Locate the cell with the specified text and output its (x, y) center coordinate. 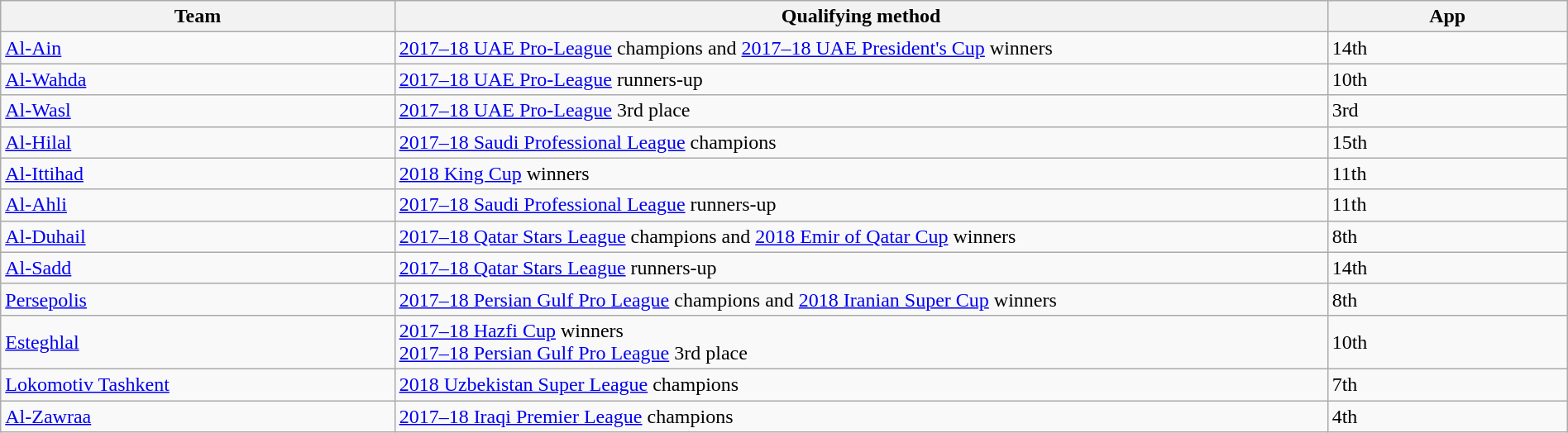
Al-Wahda (198, 79)
2017–18 Persian Gulf Pro League champions and 2018 Iranian Super Cup winners (861, 299)
Qualifying method (861, 17)
3rd (1447, 111)
2017–18 UAE Pro-League runners-up (861, 79)
2017–18 UAE Pro-League champions and 2017–18 UAE President's Cup winners (861, 48)
2017–18 Qatar Stars League runners-up (861, 268)
App (1447, 17)
Lokomotiv Tashkent (198, 384)
2017–18 Qatar Stars League champions and 2018 Emir of Qatar Cup winners (861, 236)
Al-Hilal (198, 142)
Persepolis (198, 299)
2018 Uzbekistan Super League champions (861, 384)
Esteghlal (198, 342)
Al-Wasl (198, 111)
2018 King Cup winners (861, 174)
Al-Duhail (198, 236)
15th (1447, 142)
2017–18 UAE Pro-League 3rd place (861, 111)
Al-Zawraa (198, 416)
2017–18 Iraqi Premier League champions (861, 416)
Al-Ahli (198, 205)
Al-Sadd (198, 268)
2017–18 Saudi Professional League runners-up (861, 205)
Team (198, 17)
Al-Ittihad (198, 174)
2017–18 Saudi Professional League champions (861, 142)
Al-Ain (198, 48)
2017–18 Hazfi Cup winners2017–18 Persian Gulf Pro League 3rd place (861, 342)
7th (1447, 384)
4th (1447, 416)
